Determine the [x, y] coordinate at the center of the cell enclosing the given text.  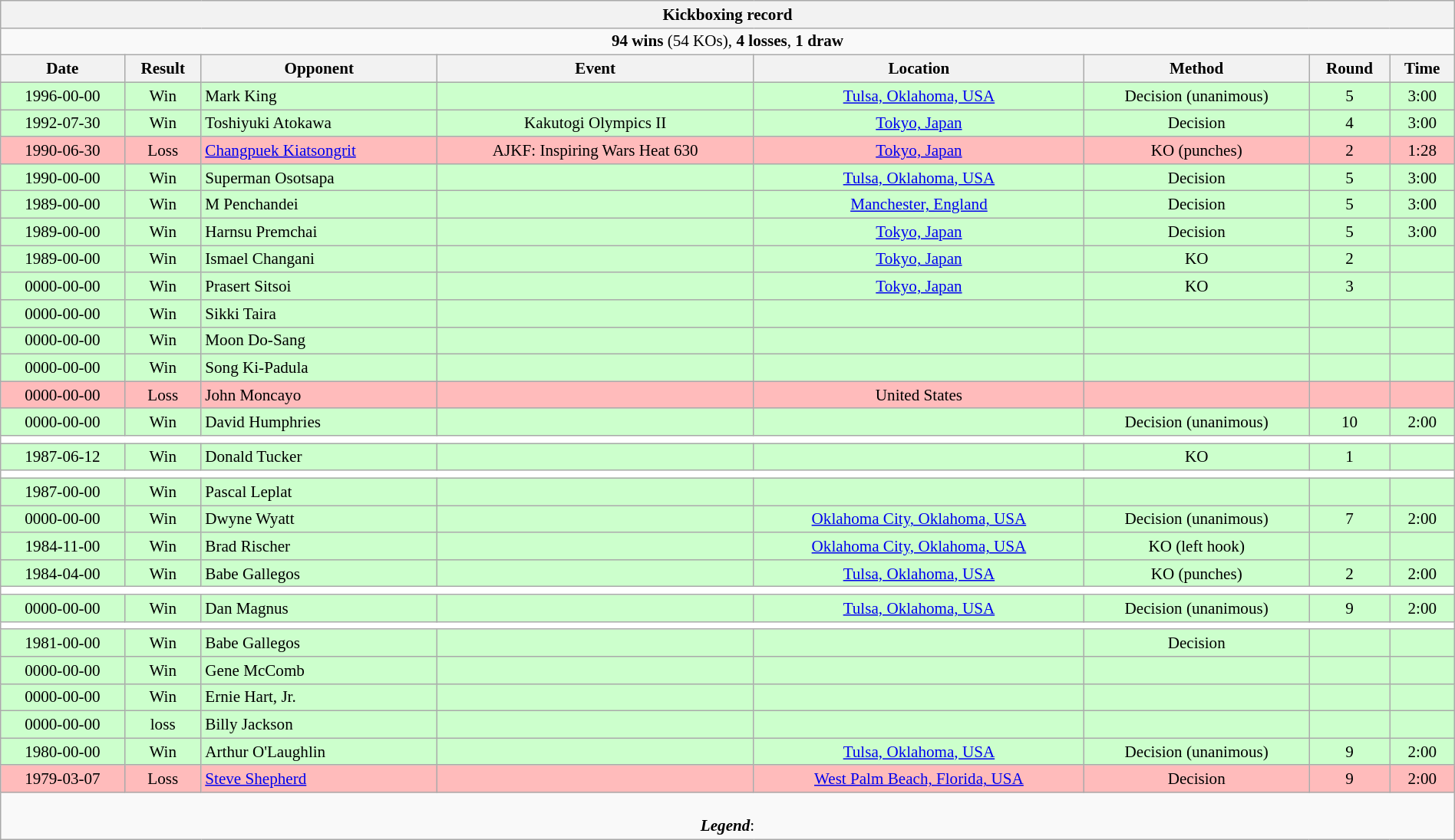
Arthur O'Laughlin [319, 752]
3 [1350, 285]
Steve Shepherd [319, 778]
1984-11-00 [63, 546]
Dwyne Wyatt [319, 519]
Kickboxing record [727, 14]
Gene McComb [319, 670]
Event [596, 69]
Harnsu Premchai [319, 232]
Donald Tucker [319, 457]
United States [919, 394]
1979-03-07 [63, 778]
Result [163, 69]
Time [1422, 69]
Date [63, 69]
M Penchandei [319, 204]
4 [1350, 123]
1992-07-30 [63, 123]
Pascal Leplat [319, 491]
Superman Osotsapa [319, 176]
Opponent [319, 69]
1980-00-00 [63, 752]
David Humphries [319, 422]
1 [1350, 457]
1990-00-00 [63, 176]
94 wins (54 KOs), 4 losses, 1 draw [727, 41]
Song Ki-Padula [319, 368]
1996-00-00 [63, 95]
Changpuek Kiatsongrit [319, 150]
Location [919, 69]
Toshiyuki Atokawa [319, 123]
Round [1350, 69]
7 [1350, 519]
Ismael Changani [319, 259]
Brad Rischer [319, 546]
1990-06-30 [63, 150]
1987-00-00 [63, 491]
Legend: [727, 816]
West Palm Beach, Florida, USA [919, 778]
1981-00-00 [63, 643]
Billy Jackson [319, 724]
Mark King [319, 95]
Prasert Sitsoi [319, 285]
10 [1350, 422]
Kakutogi Olympics II [596, 123]
1:28 [1422, 150]
AJKF: Inspiring Wars Heat 630 [596, 150]
KO (left hook) [1197, 546]
Manchester, England [919, 204]
1987-06-12 [63, 457]
Dan Magnus [319, 608]
1984-04-00 [63, 572]
Ernie Hart, Jr. [319, 697]
Method [1197, 69]
Sikki Taira [319, 313]
Moon Do-Sang [319, 341]
loss [163, 724]
John Moncayo [319, 394]
